Detect which cell encompasses the target text, then output its (X, Y) center coordinate. 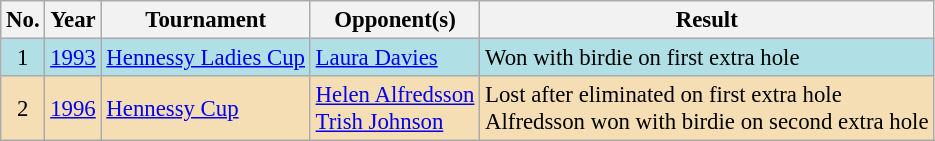
No. (23, 20)
Laura Davies (394, 58)
2 (23, 108)
1996 (73, 108)
1993 (73, 58)
Helen Alfredsson Trish Johnson (394, 108)
Result (707, 20)
Year (73, 20)
Won with birdie on first extra hole (707, 58)
Lost after eliminated on first extra holeAlfredsson won with birdie on second extra hole (707, 108)
Hennessy Ladies Cup (206, 58)
1 (23, 58)
Tournament (206, 20)
Hennessy Cup (206, 108)
Opponent(s) (394, 20)
